Locate the cell with the specified text and output its [X, Y] center coordinate. 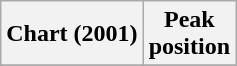
Peakposition [189, 34]
Chart (2001) [72, 34]
